Detect which cell encompasses the target text, then output its [x, y] center coordinate. 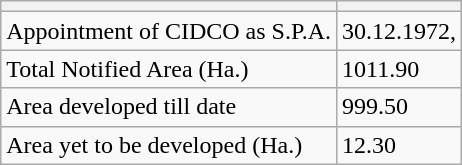
12.30 [398, 145]
1011.90 [398, 69]
Appointment of CIDCO as S.P.A. [169, 31]
999.50 [398, 107]
Total Notified Area (Ha.) [169, 69]
Area developed till date [169, 107]
Area yet to be developed (Ha.) [169, 145]
30.12.1972, [398, 31]
